Scan for the cell matching the given text and deliver its (x, y) coordinate at center. 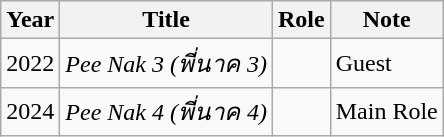
Role (301, 20)
Main Role (386, 112)
2024 (30, 112)
Title (166, 20)
Guest (386, 64)
Pee Nak 4 (พี่นาค 4) (166, 112)
Year (30, 20)
Pee Nak 3 (พี่นาค 3) (166, 64)
2022 (30, 64)
Note (386, 20)
